Find where the given text appears and provide that cell's center as [x, y] coordinate. 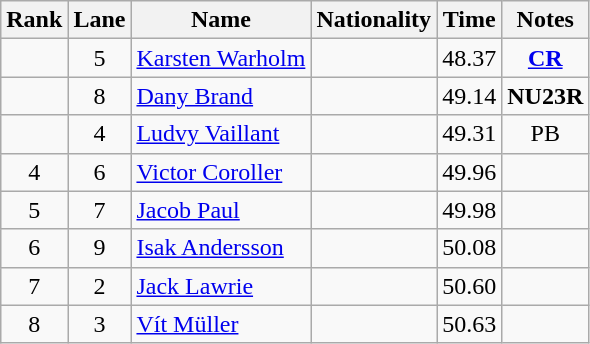
Lane [100, 20]
50.63 [470, 324]
3 [100, 324]
49.96 [470, 172]
49.31 [470, 134]
Jacob Paul [221, 210]
9 [100, 248]
49.98 [470, 210]
50.08 [470, 248]
Dany Brand [221, 96]
NU23R [546, 96]
Notes [546, 20]
48.37 [470, 58]
Name [221, 20]
CR [546, 58]
Karsten Warholm [221, 58]
Isak Andersson [221, 248]
Ludvy Vaillant [221, 134]
Vít Müller [221, 324]
50.60 [470, 286]
2 [100, 286]
49.14 [470, 96]
Time [470, 20]
Victor Coroller [221, 172]
Rank [34, 20]
Jack Lawrie [221, 286]
Nationality [374, 20]
PB [546, 134]
